Search for the cell housing the specified text and yield its (x, y) center coordinate. 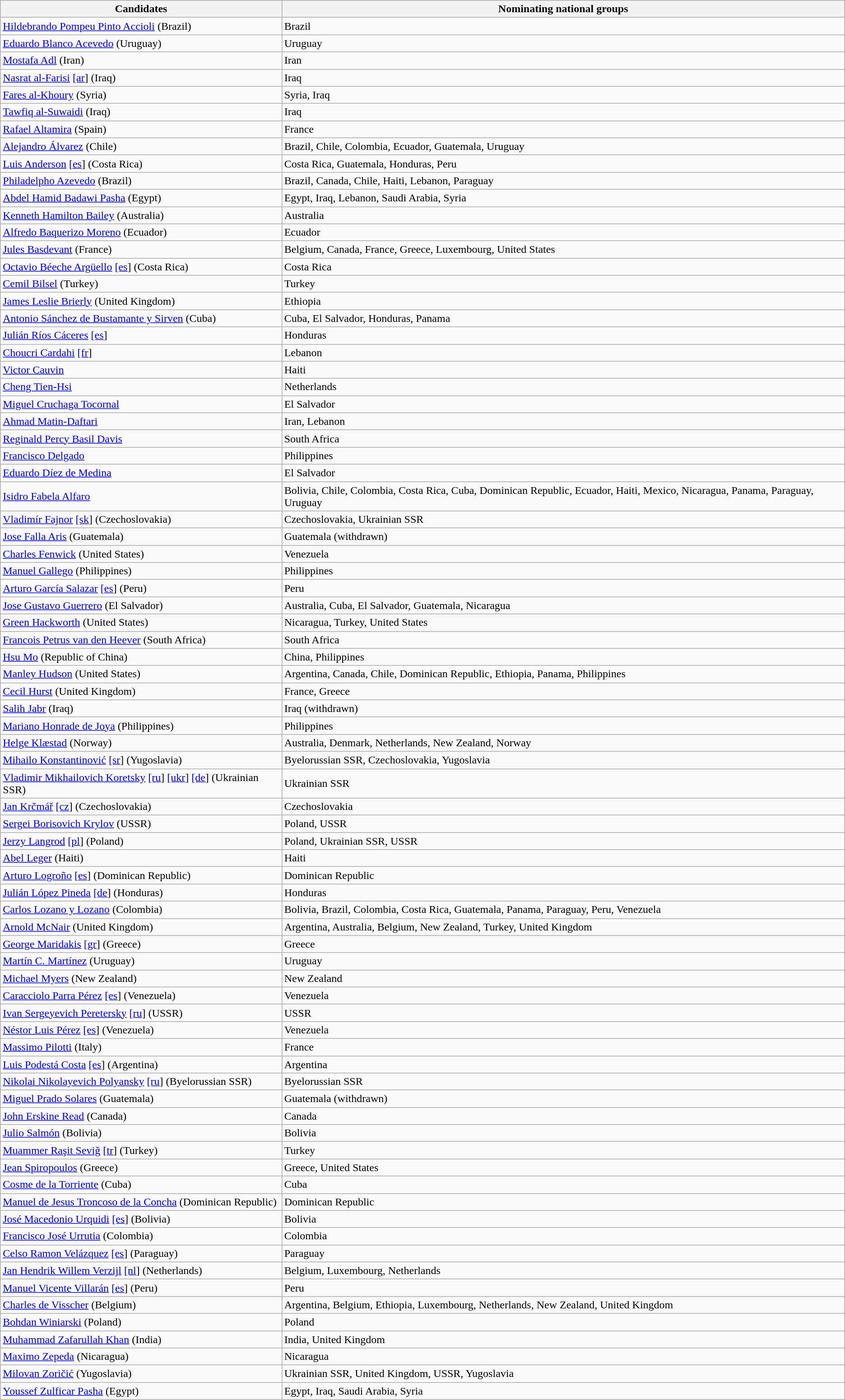
Luis Anderson [es] (Costa Rica) (141, 163)
Nasrat al-Farisi [ar] (Iraq) (141, 78)
Antonio Sánchez de Bustamante y Sirven (Cuba) (141, 318)
Belgium, Canada, France, Greece, Luxembourg, United States (563, 250)
Netherlands (563, 387)
USSR (563, 1013)
Ukrainian SSR, United Kingdom, USSR, Yugoslavia (563, 1374)
China, Philippines (563, 657)
Byelorussian SSR (563, 1082)
Nicaragua, Turkey, United States (563, 623)
France, Greece (563, 691)
Czechoslovakia (563, 807)
Colombia (563, 1236)
Alejandro Álvarez (Chile) (141, 146)
Argentina, Canada, Chile, Dominican Republic, Ethiopia, Panama, Philippines (563, 674)
Mihailo Konstantinović [sr] (Yugoslavia) (141, 760)
Julián Ríos Cáceres [es] (141, 335)
Cheng Tien-Hsi (141, 387)
Abel Leger (Haiti) (141, 858)
Ukrainian SSR (563, 783)
Nikolai Nikolayevich Polyansky [ru] (Byelorussian SSR) (141, 1082)
Helge Klæstad (Norway) (141, 743)
Paraguay (563, 1253)
Victor Cauvin (141, 370)
Manuel Gallego (Philippines) (141, 571)
Nicaragua (563, 1357)
Choucri Cardahi [fr] (141, 353)
Bolivia, Chile, Colombia, Costa Rica, Cuba, Dominican Republic, Ecuador, Haiti, Mexico, Nicaragua, Panama, Paraguay, Uruguay (563, 496)
Manley Hudson (United States) (141, 674)
Candidates (141, 9)
Maximo Zepeda (Nicaragua) (141, 1357)
James Leslie Brierly (United Kingdom) (141, 301)
George Maridakis [gr] (Greece) (141, 944)
Hildebrando Pompeu Pinto Accioli (Brazil) (141, 26)
Muhammad Zafarullah Khan (India) (141, 1340)
Cuba, El Salvador, Honduras, Panama (563, 318)
Arturo García Salazar [es] (Peru) (141, 588)
Brazil, Canada, Chile, Haiti, Lebanon, Paraguay (563, 181)
Miguel Cruchaga Tocornal (141, 404)
Eduardo Blanco Acevedo (Uruguay) (141, 43)
Czechoslovakia, Ukrainian SSR (563, 520)
Caracciolo Parra Pérez [es] (Venezuela) (141, 995)
Abdel Hamid Badawi Pasha (Egypt) (141, 198)
Muammer Raşit Seviğ [tr] (Turkey) (141, 1150)
Greece, United States (563, 1167)
Poland, USSR (563, 824)
Byelorussian SSR, Czechoslovakia, Yugoslavia (563, 760)
Cemil Bilsel (Turkey) (141, 284)
Philadelpho Azevedo (Brazil) (141, 181)
Jan Hendrik Willem Verzijl [nl] (Netherlands) (141, 1270)
Fares al-Khoury (Syria) (141, 95)
Mariano Honrade de Joya (Philippines) (141, 726)
Syria, Iraq (563, 95)
Hsu Mo (Republic of China) (141, 657)
Francisco José Urrutia (Colombia) (141, 1236)
Michael Myers (New Zealand) (141, 978)
Sergei Borisovich Krylov (USSR) (141, 824)
Cuba (563, 1185)
Salih Jabr (Iraq) (141, 708)
Argentina (563, 1064)
Eduardo Díez de Medina (141, 473)
Ahmad Matin-Daftari (141, 421)
Ivan Sergeyevich Peretersky [ru] (USSR) (141, 1013)
Brazil, Chile, Colombia, Ecuador, Guatemala, Uruguay (563, 146)
José Macedonio Urquidi [es] (Bolivia) (141, 1219)
Martín C. Martínez (Uruguay) (141, 961)
Egypt, Iraq, Lebanon, Saudi Arabia, Syria (563, 198)
Cecil Hurst (United Kingdom) (141, 691)
Vladimir Mikhailovich Koretsky [ru] [ukr] [de] (Ukrainian SSR) (141, 783)
Julio Salmón (Bolivia) (141, 1133)
Argentina, Belgium, Ethiopia, Luxembourg, Netherlands, New Zealand, United Kingdom (563, 1305)
Massimo Pilotti (Italy) (141, 1047)
Australia (563, 215)
Charles de Visscher (Belgium) (141, 1305)
Julián López Pineda [de] (Honduras) (141, 893)
India, United Kingdom (563, 1340)
Celso Ramon Velázquez [es] (Paraguay) (141, 1253)
Mostafa Adl (Iran) (141, 60)
Youssef Zulficar Pasha (Egypt) (141, 1391)
Miguel Prado Solares (Guatemala) (141, 1099)
Belgium, Luxembourg, Netherlands (563, 1270)
John Erskine Read (Canada) (141, 1116)
Poland (563, 1322)
Jose Falla Aris (Guatemala) (141, 537)
Reginald Percy Basil Davis (141, 438)
Francois Petrus van den Heever (South Africa) (141, 640)
Egypt, Iraq, Saudi Arabia, Syria (563, 1391)
Jules Basdevant (France) (141, 250)
Francisco Delgado (141, 456)
Iraq (withdrawn) (563, 708)
Green Hackworth (United States) (141, 623)
Manuel Vicente Villarán [es] (Peru) (141, 1288)
Néstor Luis Pérez [es] (Venezuela) (141, 1030)
Alfredo Baquerizo Moreno (Ecuador) (141, 233)
Tawfiq al-Suwaidi (Iraq) (141, 112)
Lebanon (563, 353)
Vladimír Fajnor [sk] (Czechoslovakia) (141, 520)
Jean Spiropoulos (Greece) (141, 1167)
Brazil (563, 26)
Greece (563, 944)
Bolivia, Brazil, Colombia, Costa Rica, Guatemala, Panama, Paraguay, Peru, Venezuela (563, 910)
Nominating national groups (563, 9)
Australia, Denmark, Netherlands, New Zealand, Norway (563, 743)
Jose Gustavo Guerrero (El Salvador) (141, 605)
Costa Rica, Guatemala, Honduras, Peru (563, 163)
Jan Krčmář [cz] (Czechoslovakia) (141, 807)
Carlos Lozano y Lozano (Colombia) (141, 910)
Cosme de la Torriente (Cuba) (141, 1185)
Poland, Ukrainian SSR, USSR (563, 841)
Argentina, Australia, Belgium, New Zealand, Turkey, United Kingdom (563, 927)
Ecuador (563, 233)
New Zealand (563, 978)
Charles Fenwick (United States) (141, 554)
Arnold McNair (United Kingdom) (141, 927)
Ethiopia (563, 301)
Isidro Fabela Alfaro (141, 496)
Iran (563, 60)
Jerzy Langrod [pl] (Poland) (141, 841)
Iran, Lebanon (563, 421)
Rafael Altamira (Spain) (141, 129)
Australia, Cuba, El Salvador, Guatemala, Nicaragua (563, 605)
Bohdan Winiarski (Poland) (141, 1322)
Milovan Zoričić (Yugoslavia) (141, 1374)
Luis Podestá Costa [es] (Argentina) (141, 1064)
Canada (563, 1116)
Manuel de Jesus Troncoso de la Concha (Dominican Republic) (141, 1202)
Octavio Béeche Argüello [es] (Costa Rica) (141, 267)
Arturo Logroño [es] (Dominican Republic) (141, 875)
Costa Rica (563, 267)
Kenneth Hamilton Bailey (Australia) (141, 215)
